Return the (x, y) coordinate for the center point of the cell that contains the specified text.  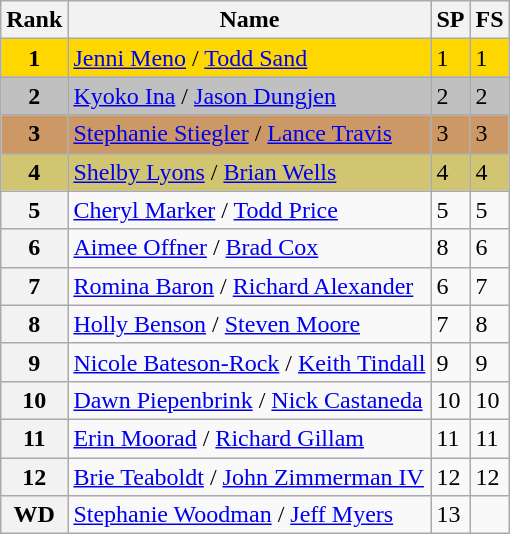
Brie Teaboldt / John Zimmerman IV (250, 477)
Dawn Piepenbrink / Nick Castaneda (250, 400)
Holly Benson / Steven Moore (250, 324)
13 (450, 515)
Stephanie Woodman / Jeff Myers (250, 515)
Jenni Meno / Todd Sand (250, 58)
Romina Baron / Richard Alexander (250, 286)
Name (250, 20)
Shelby Lyons / Brian Wells (250, 172)
FS (490, 20)
Erin Moorad / Richard Gillam (250, 438)
Aimee Offner / Brad Cox (250, 248)
Rank (34, 20)
Cheryl Marker / Todd Price (250, 210)
WD (34, 515)
Stephanie Stiegler / Lance Travis (250, 134)
Kyoko Ina / Jason Dungjen (250, 96)
Nicole Bateson-Rock / Keith Tindall (250, 362)
SP (450, 20)
